Locate the cell with the specified text and output its (X, Y) center coordinate. 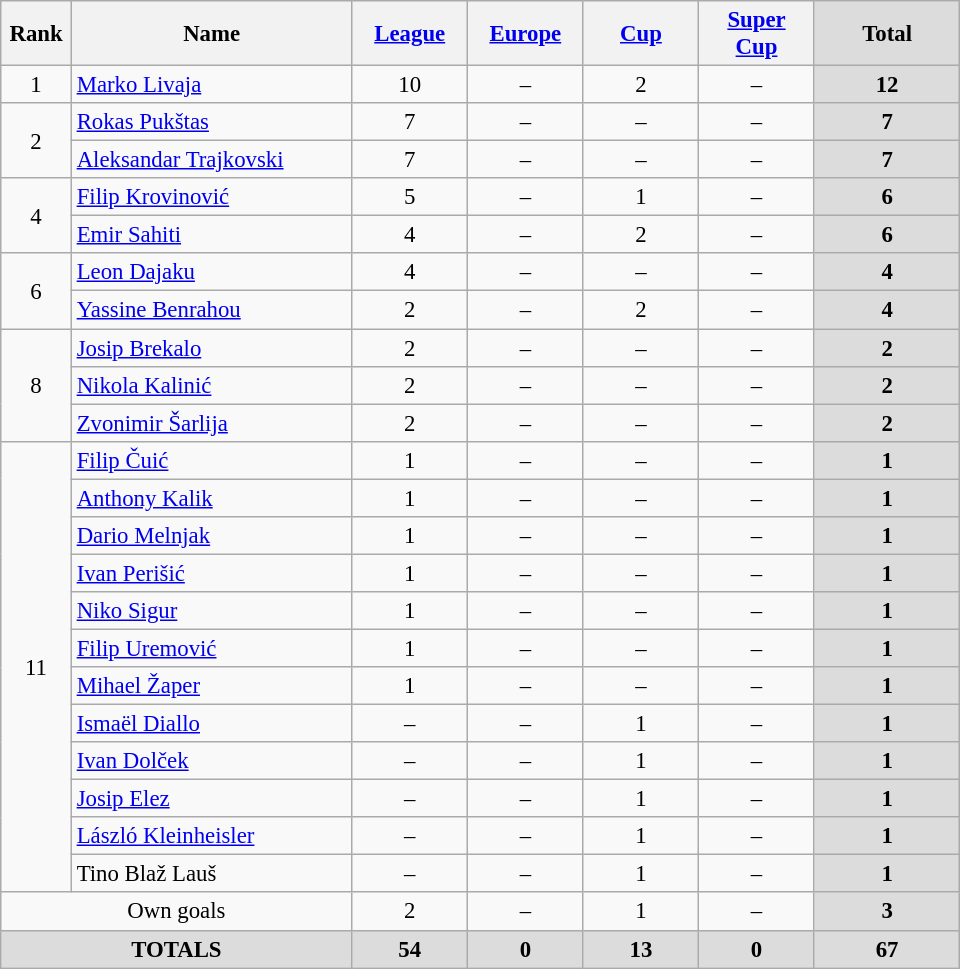
Zvonimir Šarlija (212, 423)
Europe (526, 34)
5 (410, 197)
Ivan Perišić (212, 573)
TOTALS (176, 949)
Emir Sahiti (212, 235)
13 (641, 949)
Ismaël Diallo (212, 724)
Filip Čuić (212, 460)
12 (887, 85)
Filip Uremović (212, 648)
Dario Melnjak (212, 536)
8 (36, 386)
Josip Brekalo (212, 348)
Mihael Žaper (212, 686)
Filip Krovinović (212, 197)
Josip Elez (212, 799)
Nikola Kalinić (212, 385)
Name (212, 34)
Total (887, 34)
67 (887, 949)
László Kleinheisler (212, 836)
3 (887, 912)
Leon Dajaku (212, 273)
10 (410, 85)
54 (410, 949)
Tino Blaž Lauš (212, 874)
11 (36, 666)
Niko Sigur (212, 611)
Aleksandar Trajkovski (212, 160)
Rokas Pukštas (212, 122)
Super Cup (757, 34)
Rank (36, 34)
Own goals (176, 912)
Ivan Dolček (212, 761)
League (410, 34)
Yassine Benrahou (212, 310)
Anthony Kalik (212, 498)
Marko Livaja (212, 85)
Cup (641, 34)
